Scan for the cell matching the given text and deliver its [x, y] coordinate at center. 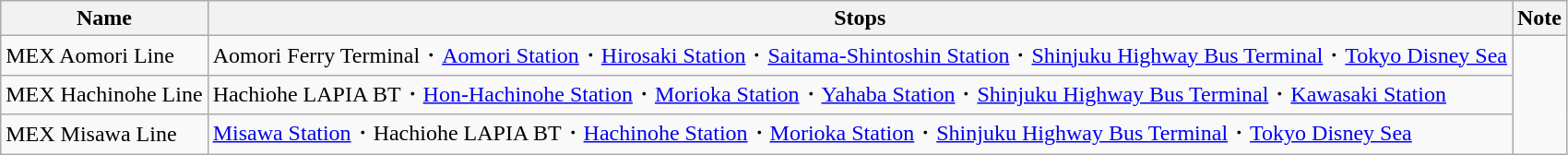
Stops [860, 18]
Name [104, 18]
Misawa Station・Hachiohe LAPIA BT・Hachinohe Station・Morioka Station・Shinjuku Highway Bus Terminal・Tokyo Disney Sea [860, 135]
MEX Hachinohe Line [104, 94]
Hachiohe LAPIA BT・Hon-Hachinohe Station・Morioka Station・Yahaba Station・Shinjuku Highway Bus Terminal・Kawasaki Station [860, 94]
Aomori Ferry Terminal・Aomori Station・Hirosaki Station・Saitama-Shintoshin Station・Shinjuku Highway Bus Terminal・Tokyo Disney Sea [860, 55]
Note [1540, 18]
MEX Misawa Line [104, 135]
MEX Aomori Line [104, 55]
